Detect which cell encompasses the target text, then output its (x, y) center coordinate. 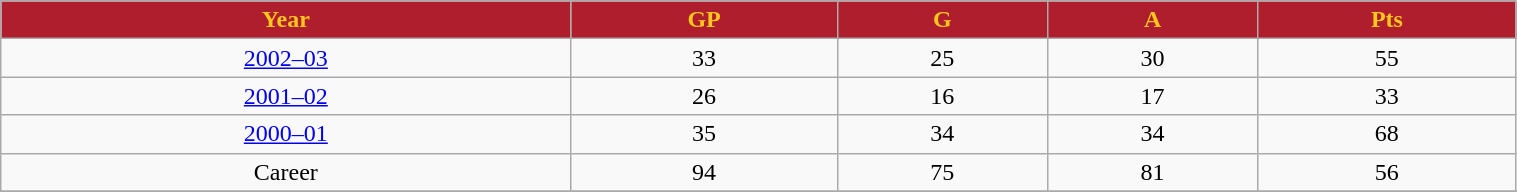
68 (1387, 134)
Career (286, 172)
26 (704, 96)
17 (1152, 96)
2002–03 (286, 58)
2001–02 (286, 96)
A (1152, 20)
81 (1152, 172)
GP (704, 20)
55 (1387, 58)
35 (704, 134)
2000–01 (286, 134)
75 (942, 172)
25 (942, 58)
16 (942, 96)
94 (704, 172)
56 (1387, 172)
Pts (1387, 20)
G (942, 20)
30 (1152, 58)
Year (286, 20)
